Identify which cell holds the provided text, then report its (X, Y) central coordinate. 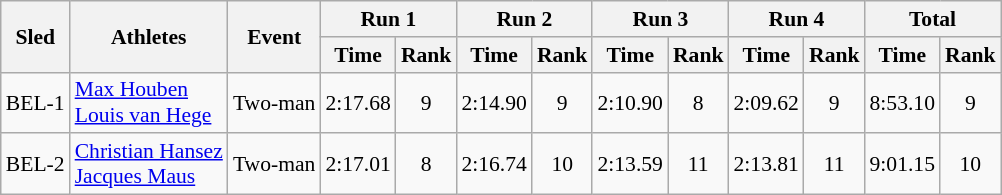
Run 2 (524, 19)
2:17.68 (358, 102)
Sled (36, 36)
2:13.81 (766, 164)
8:53.10 (902, 102)
2:14.90 (494, 102)
2:09.62 (766, 102)
9:01.15 (902, 164)
Run 1 (388, 19)
2:13.59 (630, 164)
2:17.01 (358, 164)
Run 4 (796, 19)
Athletes (149, 36)
Total (933, 19)
Event (274, 36)
2:10.90 (630, 102)
2:16.74 (494, 164)
BEL-2 (36, 164)
Run 3 (660, 19)
BEL-1 (36, 102)
Christian HansezJacques Maus (149, 164)
Max HoubenLouis van Hege (149, 102)
